Locate the cell with the specified text and output its (X, Y) center coordinate. 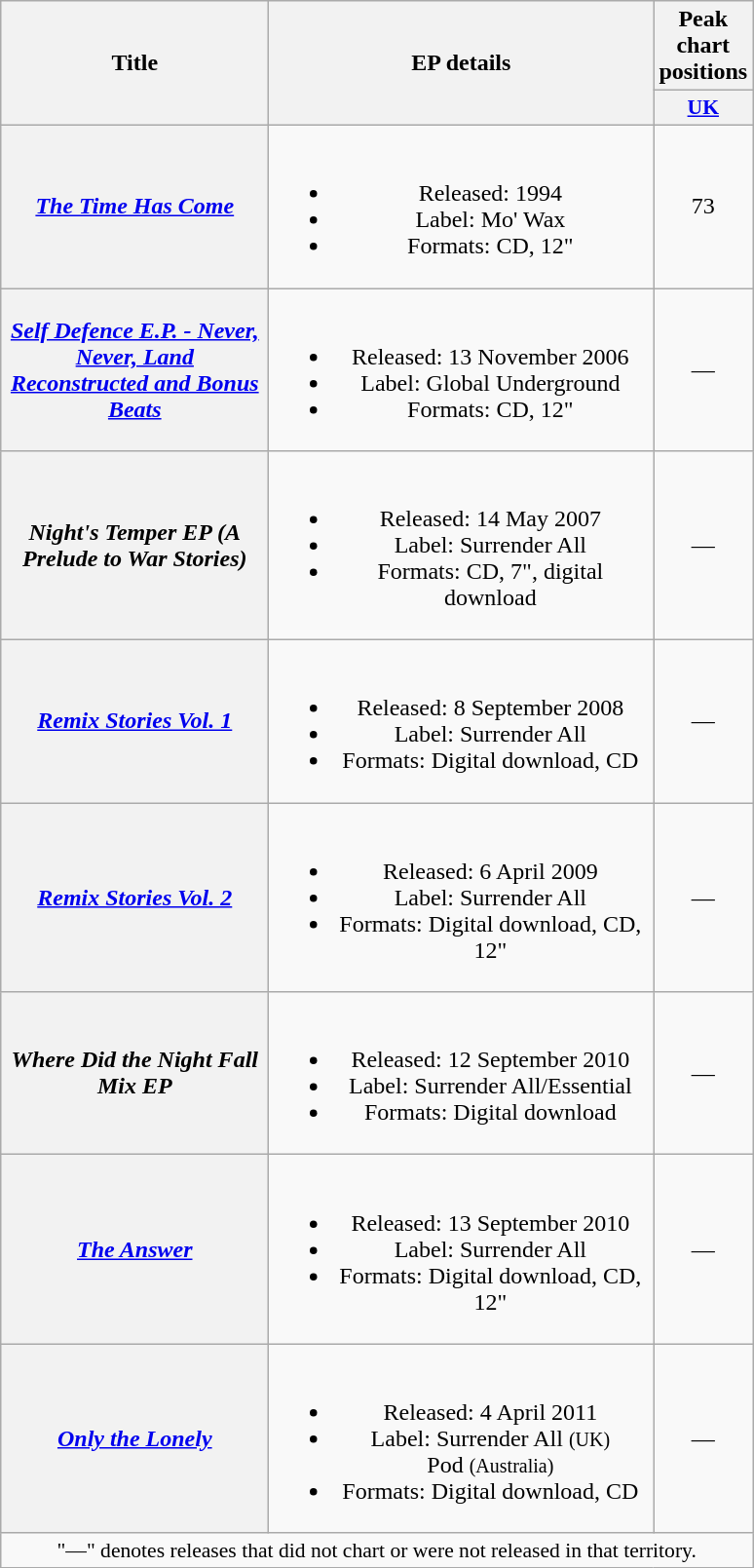
"—" denotes releases that did not chart or were not released in that territory. (377, 1550)
Released: 4 April 2011Label: Surrender All (UK)Pod (Australia)Formats: Digital download, CD (462, 1438)
UK (703, 108)
The Answer (134, 1249)
Released: 14 May 2007Label: Surrender AllFormats: CD, 7", digital download (462, 546)
Released: 13 September 2010Label: Surrender AllFormats: Digital download, CD, 12" (462, 1249)
Released: 12 September 2010Label: Surrender All/EssentialFormats: Digital download (462, 1074)
Remix Stories Vol. 1 (134, 721)
Where Did the Night Fall Mix EP (134, 1074)
Released: 6 April 2009Label: Surrender AllFormats: Digital download, CD, 12" (462, 898)
Only the Lonely (134, 1438)
73 (703, 207)
Released: 8 September 2008Label: Surrender AllFormats: Digital download, CD (462, 721)
Released: 1994Label: Mo' WaxFormats: CD, 12" (462, 207)
Title (134, 63)
The Time Has Come (134, 207)
EP details (462, 63)
Self Defence E.P. - Never, Never, Land Reconstructed and Bonus Beats (134, 370)
Remix Stories Vol. 2 (134, 898)
Released: 13 November 2006Label: Global UndergroundFormats: CD, 12" (462, 370)
Peak chart positions (703, 46)
Night's Temper EP (A Prelude to War Stories) (134, 546)
